From the cell containing the given text, extract its center point as (X, Y) coordinate. 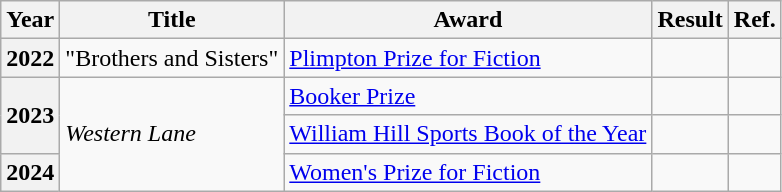
2022 (30, 58)
Booker Prize (468, 96)
2024 (30, 172)
Title (172, 20)
Women's Prize for Fiction (468, 172)
Western Lane (172, 134)
Result (690, 20)
William Hill Sports Book of the Year (468, 134)
Plimpton Prize for Fiction (468, 58)
Ref. (754, 20)
Award (468, 20)
2023 (30, 115)
Year (30, 20)
"Brothers and Sisters" (172, 58)
